Output the [X, Y] coordinate of the center of the cell containing the given text.  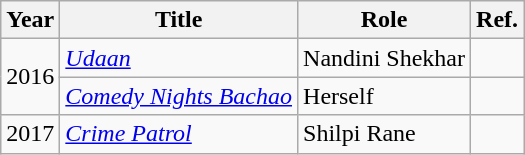
Comedy Nights Bachao [179, 96]
Role [384, 20]
Ref. [498, 20]
Crime Patrol [179, 134]
Shilpi Rane [384, 134]
Udaan [179, 58]
2016 [30, 77]
Nandini Shekhar [384, 58]
2017 [30, 134]
Year [30, 20]
Herself [384, 96]
Title [179, 20]
